Provide the (X, Y) coordinate of the cell's center where the given text is located.  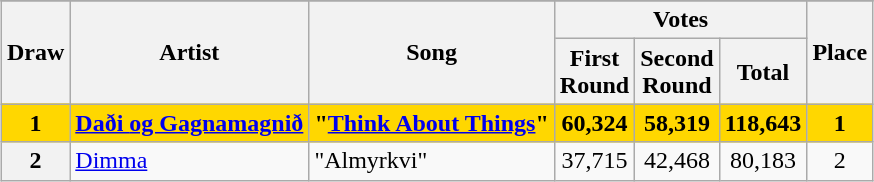
Artist (190, 52)
42,468 (677, 161)
"Almyrkvi" (432, 161)
FirstRound (594, 72)
58,319 (677, 123)
Draw (35, 52)
60,324 (594, 123)
SecondRound (677, 72)
Place (840, 52)
Daði og Gagnamagnið (190, 123)
Dimma (190, 161)
37,715 (594, 161)
Song (432, 52)
118,643 (763, 123)
Votes (680, 20)
80,183 (763, 161)
"Think About Things" (432, 123)
Total (763, 72)
